Capture the cell that displays the provided text and extract its [X, Y] central coordinate. 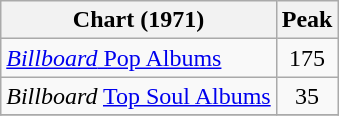
Peak [307, 20]
Chart (1971) [138, 20]
175 [307, 58]
Billboard Top Soul Albums [138, 96]
35 [307, 96]
Billboard Pop Albums [138, 58]
